Detect which cell encompasses the target text, then output its (x, y) center coordinate. 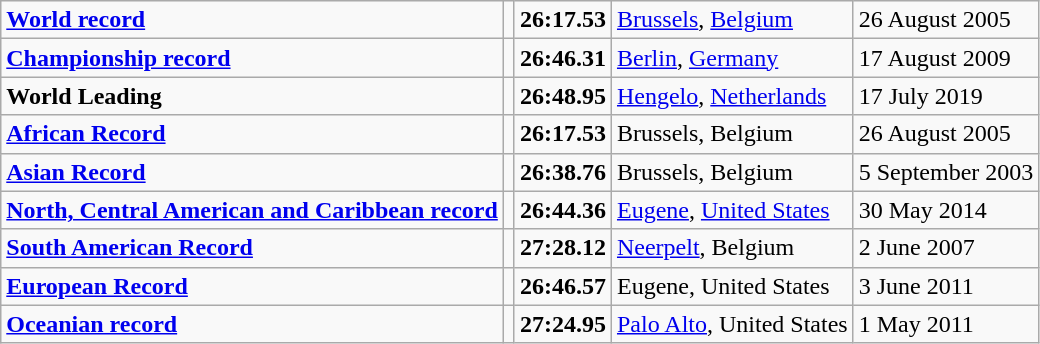
African Record (252, 134)
South American Record (252, 248)
Championship record (252, 58)
3 June 2011 (946, 286)
Berlin, Germany (732, 58)
Asian Record (252, 172)
2 June 2007 (946, 248)
Oceanian record (252, 324)
26:44.36 (562, 210)
Palo Alto, United States (732, 324)
17 July 2019 (946, 96)
26:38.76 (562, 172)
30 May 2014 (946, 210)
27:24.95 (562, 324)
European Record (252, 286)
1 May 2011 (946, 324)
5 September 2003 (946, 172)
27:28.12 (562, 248)
World record (252, 20)
26:46.57 (562, 286)
17 August 2009 (946, 58)
World Leading (252, 96)
Neerpelt, Belgium (732, 248)
Hengelo, Netherlands (732, 96)
North, Central American and Caribbean record (252, 210)
26:48.95 (562, 96)
26:46.31 (562, 58)
